From the cell containing the given text, extract its center point as [X, Y] coordinate. 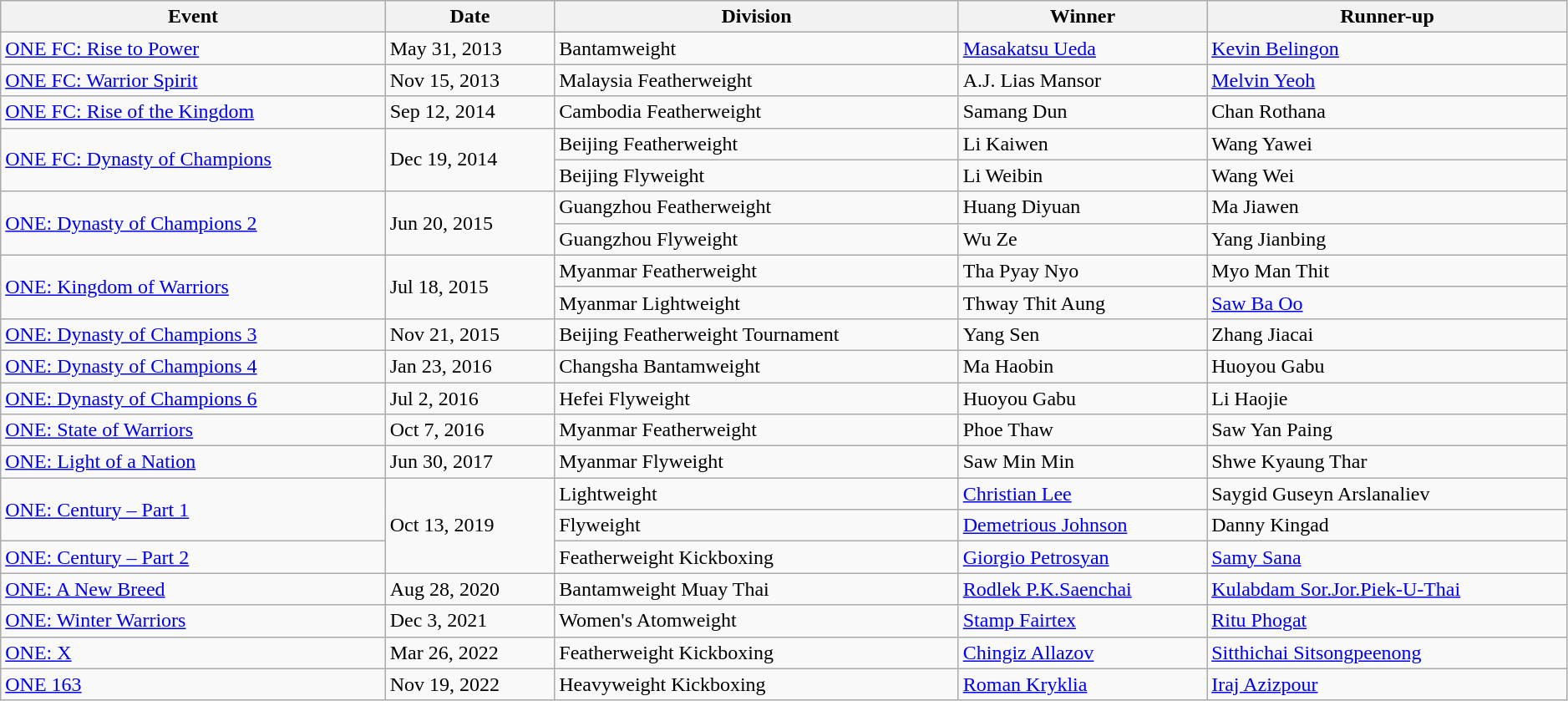
Shwe Kyaung Thar [1388, 462]
Dec 19, 2014 [469, 160]
ONE: Light of a Nation [193, 462]
ONE 163 [193, 684]
Ma Haobin [1083, 366]
ONE FC: Warrior Spirit [193, 80]
Samang Dun [1083, 112]
Beijing Flyweight [757, 175]
Oct 7, 2016 [469, 430]
Cambodia Featherweight [757, 112]
Hefei Flyweight [757, 399]
Lightweight [757, 494]
Oct 13, 2019 [469, 526]
Melvin Yeoh [1388, 80]
Myo Man Thit [1388, 271]
ONE: Winter Warriors [193, 621]
Jun 30, 2017 [469, 462]
Masakatsu Ueda [1083, 48]
Nov 15, 2013 [469, 80]
Chingiz Allazov [1083, 653]
Malaysia Featherweight [757, 80]
Demetrious Johnson [1083, 526]
Myanmar Flyweight [757, 462]
ONE: Century – Part 1 [193, 510]
ONE: Dynasty of Champions 6 [193, 399]
Changsha Bantamweight [757, 366]
Wu Ze [1083, 239]
Jan 23, 2016 [469, 366]
Aug 28, 2020 [469, 589]
Li Weibin [1083, 175]
ONE: Dynasty of Champions 2 [193, 223]
Bantamweight Muay Thai [757, 589]
ONE: Dynasty of Champions 3 [193, 334]
Wang Wei [1388, 175]
Phoe Thaw [1083, 430]
Nov 19, 2022 [469, 684]
Chan Rothana [1388, 112]
Beijing Featherweight Tournament [757, 334]
Division [757, 17]
Saw Ba Oo [1388, 302]
ONE: State of Warriors [193, 430]
Kulabdam Sor.Jor.Piek-U-Thai [1388, 589]
Yang Jianbing [1388, 239]
Saw Yan Paing [1388, 430]
A.J. Lias Mansor [1083, 80]
Bantamweight [757, 48]
Roman Kryklia [1083, 684]
Sitthichai Sitsongpeenong [1388, 653]
Ritu Phogat [1388, 621]
Sep 12, 2014 [469, 112]
Women's Atomweight [757, 621]
Jun 20, 2015 [469, 223]
Myanmar Lightweight [757, 302]
Beijing Featherweight [757, 144]
Rodlek P.K.Saenchai [1083, 589]
Flyweight [757, 526]
Ma Jiawen [1388, 207]
ONE: A New Breed [193, 589]
Winner [1083, 17]
ONE FC: Rise to Power [193, 48]
Guangzhou Flyweight [757, 239]
Dec 3, 2021 [469, 621]
Nov 21, 2015 [469, 334]
Date [469, 17]
Li Haojie [1388, 399]
Samy Sana [1388, 557]
Wang Yawei [1388, 144]
Huang Diyuan [1083, 207]
May 31, 2013 [469, 48]
Yang Sen [1083, 334]
Iraj Azizpour [1388, 684]
Mar 26, 2022 [469, 653]
Christian Lee [1083, 494]
Zhang Jiacai [1388, 334]
Danny Kingad [1388, 526]
Li Kaiwen [1083, 144]
Stamp Fairtex [1083, 621]
Giorgio Petrosyan [1083, 557]
Saw Min Min [1083, 462]
Kevin Belingon [1388, 48]
Event [193, 17]
ONE: Century – Part 2 [193, 557]
Jul 2, 2016 [469, 399]
Heavyweight Kickboxing [757, 684]
Tha Pyay Nyo [1083, 271]
Jul 18, 2015 [469, 287]
ONE: Dynasty of Champions 4 [193, 366]
ONE: X [193, 653]
Runner-up [1388, 17]
Guangzhou Featherweight [757, 207]
Saygid Guseyn Arslanaliev [1388, 494]
ONE: Kingdom of Warriors [193, 287]
Thway Thit Aung [1083, 302]
ONE FC: Dynasty of Champions [193, 160]
ONE FC: Rise of the Kingdom [193, 112]
